Scan for the cell matching the given text and deliver its [x, y] coordinate at center. 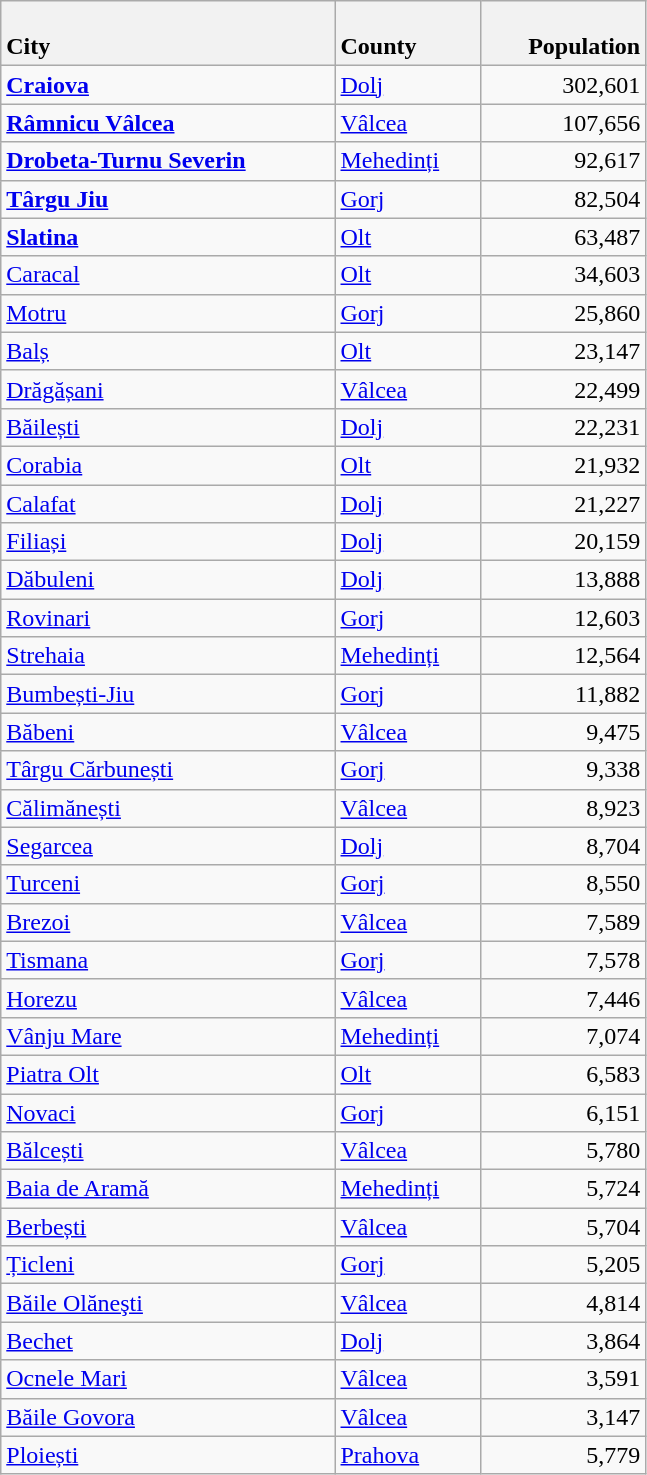
82,504 [563, 199]
9,338 [563, 770]
21,227 [563, 503]
Slatina [168, 237]
Balș [168, 351]
107,656 [563, 123]
22,499 [563, 389]
Dăbuleni [168, 580]
6,151 [563, 1113]
Vânju Mare [168, 1036]
3,864 [563, 1341]
Bălcești [168, 1151]
Băilești [168, 427]
Ocnele Mari [168, 1379]
Târgu Jiu [168, 199]
6,583 [563, 1074]
Horezu [168, 998]
8,550 [563, 884]
8,704 [563, 846]
23,147 [563, 351]
City [168, 34]
21,932 [563, 465]
Rovinari [168, 618]
Drăgășani [168, 389]
302,601 [563, 85]
12,603 [563, 618]
5,724 [563, 1189]
Motru [168, 313]
Caracal [168, 275]
Turceni [168, 884]
92,617 [563, 161]
Corabia [168, 465]
7,446 [563, 998]
County [408, 34]
Brezoi [168, 922]
Prahova [408, 1455]
5,779 [563, 1455]
63,487 [563, 237]
5,704 [563, 1227]
Băile Govora [168, 1417]
22,231 [563, 427]
Segarcea [168, 846]
Berbești [168, 1227]
Bechet [168, 1341]
5,205 [563, 1265]
Călimănești [168, 808]
Ploiești [168, 1455]
Craiova [168, 85]
20,159 [563, 542]
Piatra Olt [168, 1074]
Drobeta-Turnu Severin [168, 161]
11,882 [563, 694]
Țicleni [168, 1265]
25,860 [563, 313]
3,147 [563, 1417]
3,591 [563, 1379]
Strehaia [168, 656]
Calafat [168, 503]
12,564 [563, 656]
8,923 [563, 808]
5,780 [563, 1151]
Baia de Aramă [168, 1189]
Băile Olăneşti [168, 1303]
Novaci [168, 1113]
Tismana [168, 960]
Population [563, 34]
13,888 [563, 580]
Râmnicu Vâlcea [168, 123]
9,475 [563, 732]
Filiași [168, 542]
7,589 [563, 922]
Bumbești-Jiu [168, 694]
Târgu Cărbunești [168, 770]
Băbeni [168, 732]
4,814 [563, 1303]
7,074 [563, 1036]
34,603 [563, 275]
7,578 [563, 960]
